Return the [x, y] coordinate for the center point of the cell that contains the specified text.  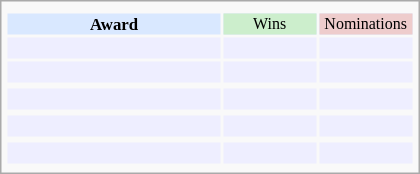
Award [114, 24]
Nominations [366, 24]
Wins [270, 24]
